Search for the cell housing the specified text and yield its [X, Y] center coordinate. 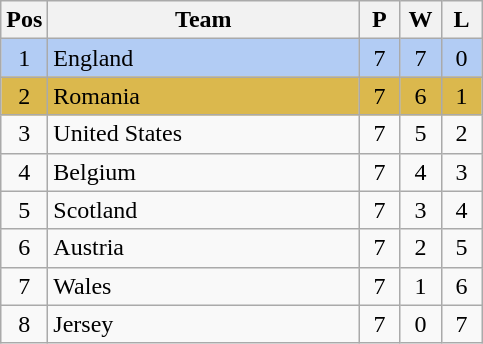
Jersey [204, 324]
L [462, 20]
Austria [204, 248]
United States [204, 134]
P [380, 20]
Belgium [204, 172]
Romania [204, 96]
Team [204, 20]
Scotland [204, 210]
England [204, 58]
Wales [204, 286]
Pos [24, 20]
8 [24, 324]
W [420, 20]
